Output the [x, y] coordinate of the center of the cell containing the given text.  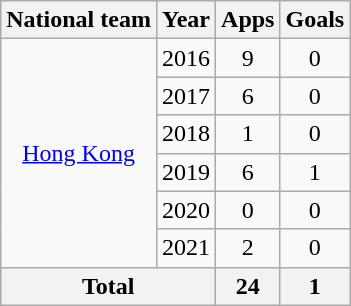
Total [108, 286]
Apps [248, 20]
Goals [315, 20]
24 [248, 286]
Year [186, 20]
National team [79, 20]
2016 [186, 58]
2019 [186, 172]
2021 [186, 248]
2017 [186, 96]
9 [248, 58]
2 [248, 248]
2018 [186, 134]
2020 [186, 210]
Hong Kong [79, 153]
